For the text-containing cell, return its midpoint in (x, y) coordinate format. 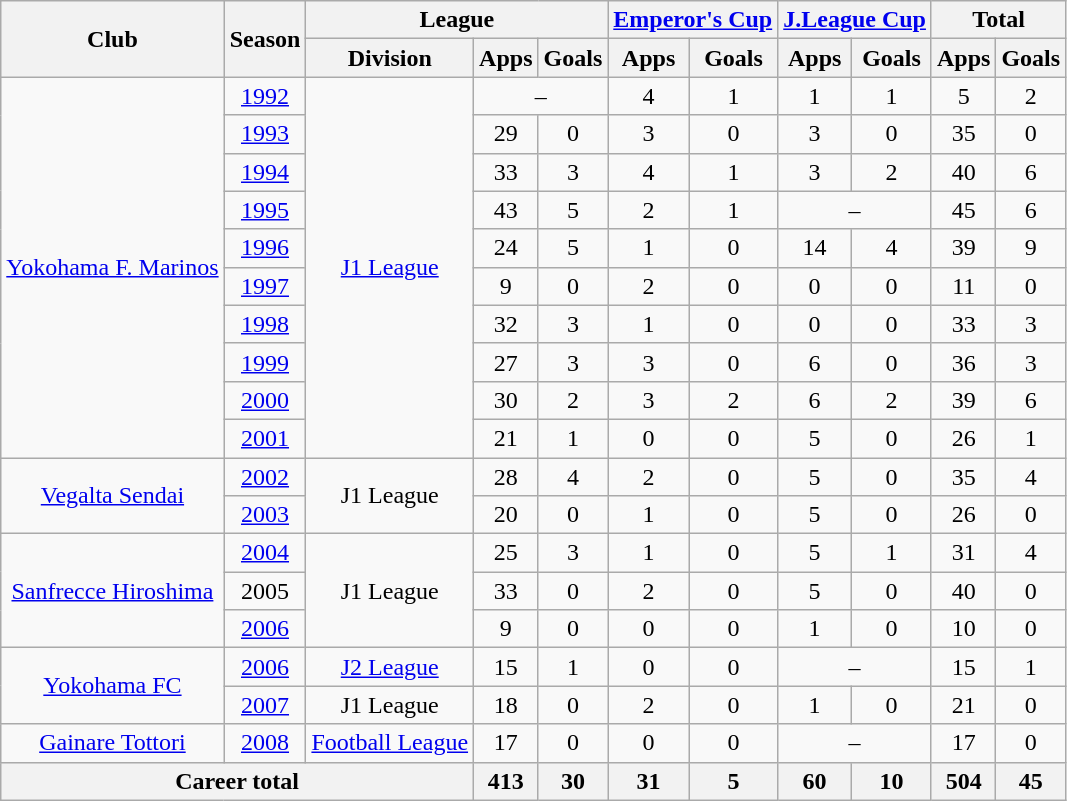
Division (390, 58)
1994 (265, 172)
2001 (265, 438)
Yokohama F. Marinos (112, 268)
1996 (265, 248)
413 (506, 781)
2002 (265, 477)
29 (506, 134)
1997 (265, 286)
14 (815, 248)
2005 (265, 591)
Season (265, 39)
2003 (265, 515)
25 (506, 553)
Vegalta Sendai (112, 496)
1993 (265, 134)
24 (506, 248)
2007 (265, 705)
60 (815, 781)
1992 (265, 96)
Total (998, 20)
504 (963, 781)
20 (506, 515)
Football League (390, 743)
Gainare Tottori (112, 743)
36 (963, 362)
2008 (265, 743)
27 (506, 362)
2000 (265, 400)
18 (506, 705)
Sanfrecce Hiroshima (112, 591)
11 (963, 286)
Club (112, 39)
28 (506, 477)
43 (506, 210)
32 (506, 324)
Career total (238, 781)
J2 League (390, 667)
1998 (265, 324)
1995 (265, 210)
1999 (265, 362)
2004 (265, 553)
Emperor's Cup (693, 20)
Yokohama FC (112, 686)
League (457, 20)
J.League Cup (855, 20)
